Search for the cell housing the specified text and yield its [x, y] center coordinate. 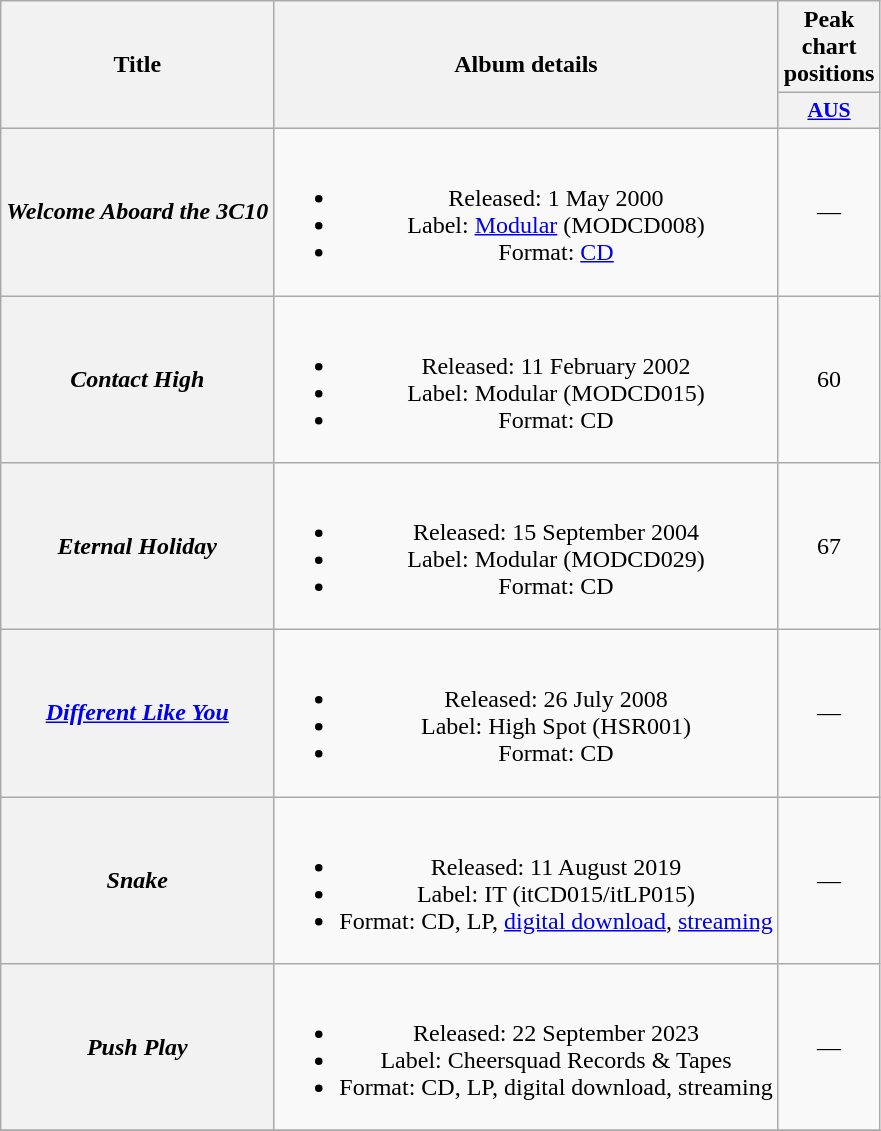
Different Like You [138, 714]
Released: 11 August 2019Label: IT (itCD015/itLP015)Format: CD, LP, digital download, streaming [526, 880]
Snake [138, 880]
Released: 1 May 2000Label: Modular (MODCD008)Format: CD [526, 212]
Released: 15 September 2004Label: Modular (MODCD029)Format: CD [526, 546]
AUS [829, 111]
Released: 22 September 2023Label: Cheersquad Records & TapesFormat: CD, LP, digital download, streaming [526, 1048]
Peak chart positions [829, 47]
Title [138, 65]
Contact High [138, 380]
Released: 11 February 2002Label: Modular (MODCD015)Format: CD [526, 380]
Album details [526, 65]
Eternal Holiday [138, 546]
67 [829, 546]
Push Play [138, 1048]
Welcome Aboard the 3C10 [138, 212]
Released: 26 July 2008Label: High Spot (HSR001)Format: CD [526, 714]
60 [829, 380]
